Return the (x, y) coordinate for the center point of the cell that contains the specified text.  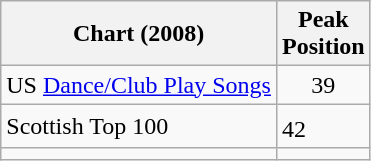
39 (323, 85)
42 (323, 126)
US Dance/Club Play Songs (139, 85)
Chart (2008) (139, 34)
PeakPosition (323, 34)
Scottish Top 100 (139, 126)
